From the cell containing the given text, extract its center point as (x, y) coordinate. 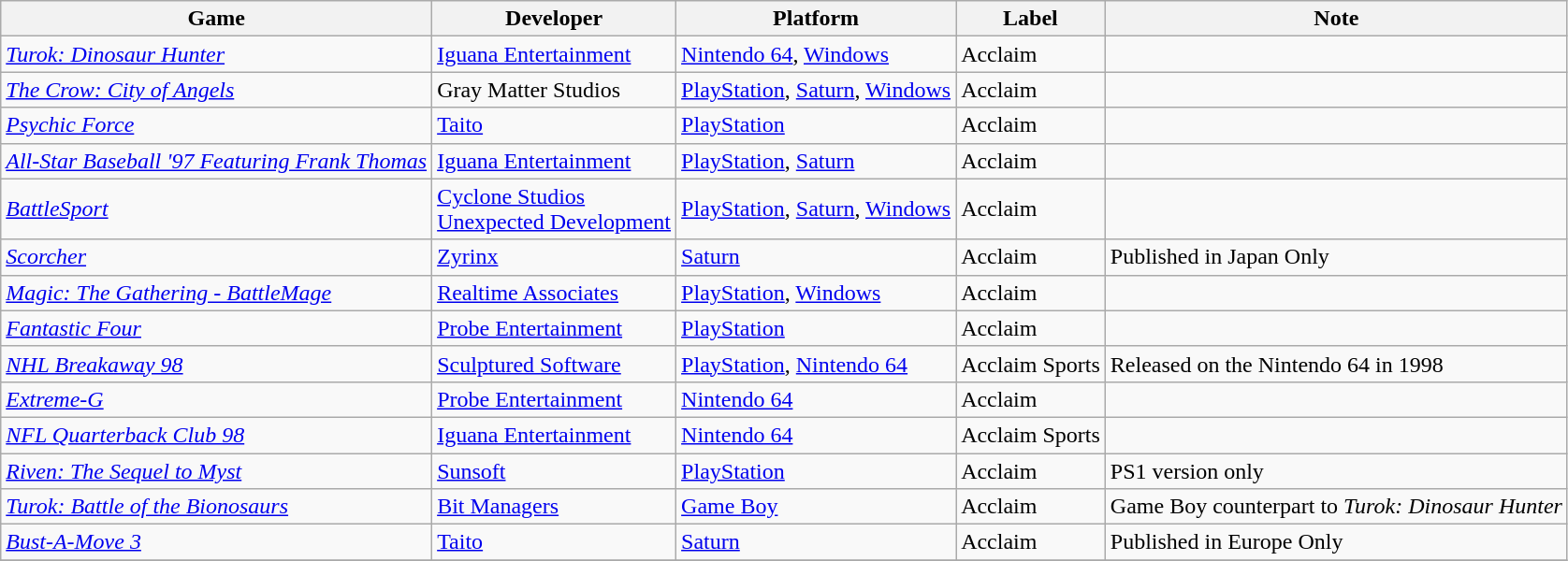
Platform (816, 19)
Nintendo 64, Windows (816, 54)
Sunsoft (554, 470)
Turok: Dinosaur Hunter (217, 54)
The Crow: City of Angels (217, 90)
Label (1031, 19)
Psychic Force (217, 125)
PS1 version only (1336, 470)
PlayStation, Windows (816, 293)
Magic: The Gathering - BattleMage (217, 293)
All-Star Baseball '97 Featuring Frank Thomas (217, 161)
PlayStation, Saturn (816, 161)
Developer (554, 19)
Cyclone StudiosUnexpected Development (554, 209)
Released on the Nintendo 64 in 1998 (1336, 364)
Game Boy (816, 507)
Turok: Battle of the Bionosaurs (217, 507)
Published in Japan Only (1336, 257)
BattleSport (217, 209)
Zyrinx (554, 257)
Game Boy counterpart to Turok: Dinosaur Hunter (1336, 507)
Realtime Associates (554, 293)
Gray Matter Studios (554, 90)
Riven: The Sequel to Myst (217, 470)
PlayStation, Nintendo 64 (816, 364)
Fantastic Four (217, 328)
NFL Quarterback Club 98 (217, 435)
Extreme-G (217, 399)
Bust-A-Move 3 (217, 542)
NHL Breakaway 98 (217, 364)
Scorcher (217, 257)
Game (217, 19)
Sculptured Software (554, 364)
Published in Europe Only (1336, 542)
Bit Managers (554, 507)
Note (1336, 19)
